Determine the (x, y) coordinate at the center of the cell enclosing the given text.  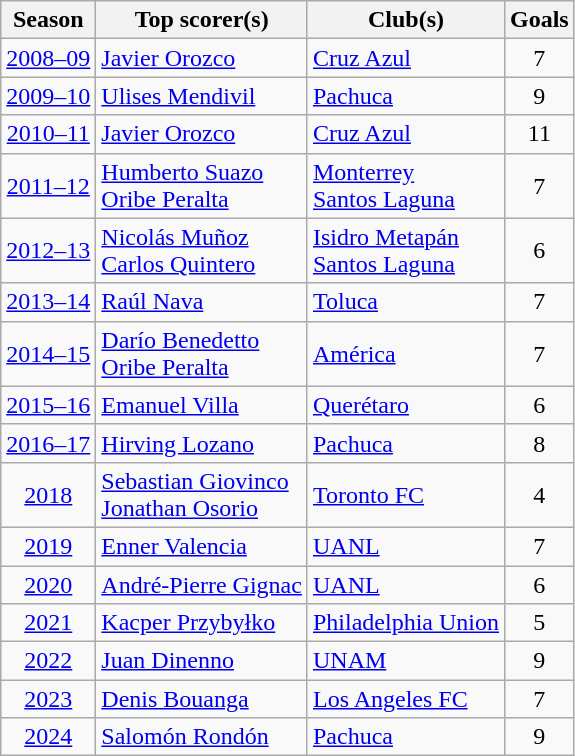
Humberto Suazo Oribe Peralta (202, 186)
2024 (48, 737)
Monterrey Santos Laguna (406, 186)
Denis Bouanga (202, 699)
Isidro Metapán Santos Laguna (406, 250)
Toluca (406, 302)
2009–10 (48, 96)
2016–17 (48, 443)
Ulises Mendivil (202, 96)
11 (539, 134)
Nicolás Muñoz Carlos Quintero (202, 250)
2023 (48, 699)
8 (539, 443)
2008–09 (48, 58)
2018 (48, 494)
4 (539, 494)
Top scorer(s) (202, 20)
2021 (48, 623)
Darío Benedetto Oribe Peralta (202, 354)
2022 (48, 661)
Los Angeles FC (406, 699)
Club(s) (406, 20)
Emanuel Villa (202, 405)
2010–11 (48, 134)
Enner Valencia (202, 546)
André-Pierre Gignac (202, 585)
Goals (539, 20)
Kacper Przybyłko (202, 623)
2015–16 (48, 405)
2012–13 (48, 250)
Sebastian Giovinco Jonathan Osorio (202, 494)
Season (48, 20)
Juan Dinenno (202, 661)
2013–14 (48, 302)
5 (539, 623)
Hirving Lozano (202, 443)
Philadelphia Union (406, 623)
2014–15 (48, 354)
2020 (48, 585)
América (406, 354)
UNAM (406, 661)
Querétaro (406, 405)
Toronto FC (406, 494)
Raúl Nava (202, 302)
2011–12 (48, 186)
2019 (48, 546)
Salomón Rondón (202, 737)
